Scan for the cell matching the given text and deliver its [X, Y] coordinate at center. 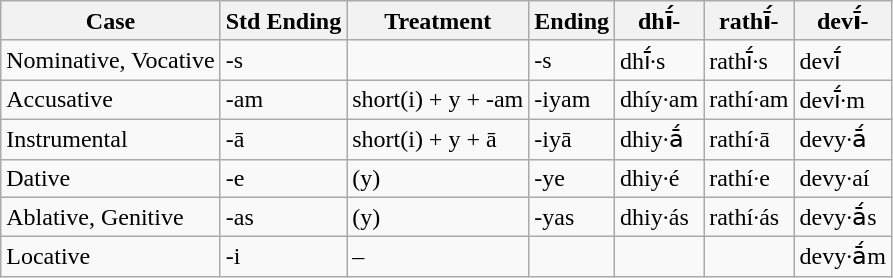
-iyam [572, 100]
dhiy·ás [660, 217]
devī́- [842, 21]
Ending [572, 21]
dhī́·s [660, 60]
Nominative, Vocative [110, 60]
short(i) + y + -am [438, 100]
rathī́·s [749, 60]
– [438, 257]
Locative [110, 257]
dhī́- [660, 21]
dhíy·am [660, 100]
rathī́- [749, 21]
rathí·am [749, 100]
-am [283, 100]
devī́ [842, 60]
Accusative [110, 100]
Std Ending [283, 21]
Case [110, 21]
-as [283, 217]
Ablative, Genitive [110, 217]
short(i) + y + ā [438, 139]
-iyā [572, 139]
rathí·ā [749, 139]
dhiy·ā́ [660, 139]
-e [283, 178]
-i [283, 257]
rathí·e [749, 178]
Treatment [438, 21]
rathí·ás [749, 217]
dhiy·é [660, 178]
devy·aí [842, 178]
devy·ā́ [842, 139]
devy·ā́m [842, 257]
devī́·m [842, 100]
devy·ā́s [842, 217]
-ā [283, 139]
-yas [572, 217]
Instrumental [110, 139]
Dative [110, 178]
-ye [572, 178]
